Search for the cell housing the specified text and yield its [x, y] center coordinate. 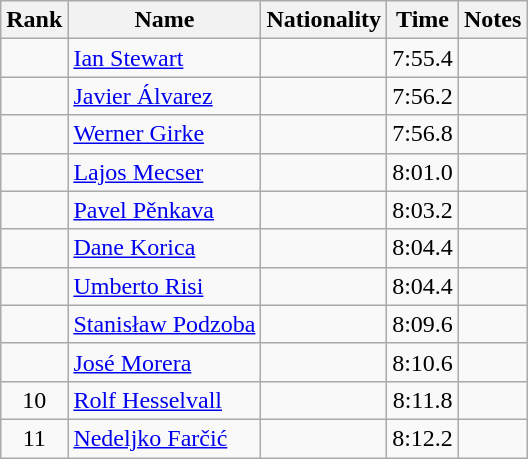
Stanisław Podzoba [164, 324]
Javier Álvarez [164, 96]
8:11.8 [423, 400]
7:56.2 [423, 96]
11 [34, 438]
José Morera [164, 362]
8:10.6 [423, 362]
7:56.8 [423, 134]
Umberto Risi [164, 286]
Nedeljko Farčić [164, 438]
Rank [34, 20]
Ian Stewart [164, 58]
7:55.4 [423, 58]
Notes [492, 20]
8:12.2 [423, 438]
Name [164, 20]
Lajos Mecser [164, 172]
8:01.0 [423, 172]
8:09.6 [423, 324]
Time [423, 20]
10 [34, 400]
Werner Girke [164, 134]
8:03.2 [423, 210]
Pavel Pěnkava [164, 210]
Rolf Hesselvall [164, 400]
Dane Korica [164, 248]
Nationality [324, 20]
